Extract the (x, y) coordinate from the center of the cell holding the provided text.  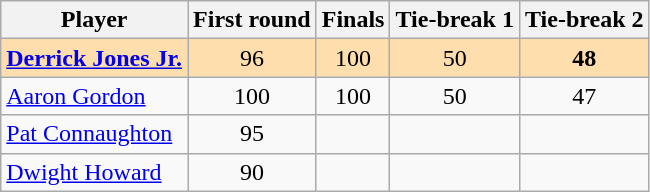
Pat Connaughton (94, 134)
48 (584, 58)
96 (252, 58)
First round (252, 20)
Dwight Howard (94, 172)
95 (252, 134)
Tie-break 1 (455, 20)
Player (94, 20)
Tie-break 2 (584, 20)
Aaron Gordon (94, 96)
90 (252, 172)
47 (584, 96)
Finals (353, 20)
Derrick Jones Jr. (94, 58)
